Pinpoint the cell where the given text exists, returning its [X, Y] midpoint coordinate. 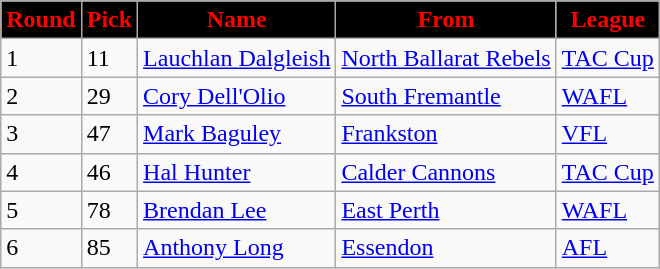
47 [109, 134]
Essendon [446, 248]
Frankston [446, 134]
League [608, 20]
6 [41, 248]
Lauchlan Dalgleish [237, 58]
Mark Baguley [237, 134]
3 [41, 134]
Name [237, 20]
2 [41, 96]
11 [109, 58]
Cory Dell'Olio [237, 96]
VFL [608, 134]
Hal Hunter [237, 172]
4 [41, 172]
85 [109, 248]
Round [41, 20]
East Perth [446, 210]
North Ballarat Rebels [446, 58]
1 [41, 58]
From [446, 20]
5 [41, 210]
AFL [608, 248]
78 [109, 210]
South Fremantle [446, 96]
29 [109, 96]
Pick [109, 20]
46 [109, 172]
Anthony Long [237, 248]
Brendan Lee [237, 210]
Calder Cannons [446, 172]
